Output the [X, Y] coordinate of the center of the cell containing the given text.  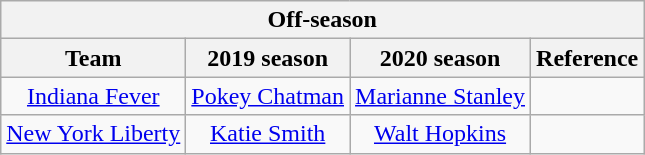
Marianne Stanley [440, 96]
Team [94, 58]
2020 season [440, 58]
Indiana Fever [94, 96]
Pokey Chatman [268, 96]
Reference [588, 58]
Off-season [322, 20]
Walt Hopkins [440, 134]
2019 season [268, 58]
New York Liberty [94, 134]
Katie Smith [268, 134]
